For the text-containing cell, return its midpoint in (x, y) coordinate format. 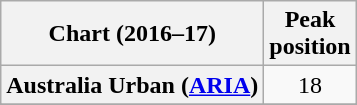
Australia Urban (ARIA) (132, 85)
18 (310, 85)
Chart (2016–17) (132, 34)
Peak position (310, 34)
